Provide the (X, Y) coordinate of the cell's center where the given text is located.  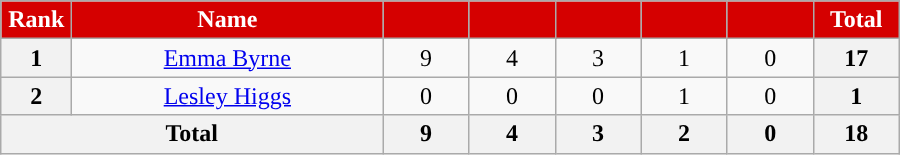
Lesley Higgs (228, 96)
17 (856, 58)
Rank (36, 20)
Name (228, 20)
18 (856, 134)
Emma Byrne (228, 58)
